Return the [X, Y] coordinate for the center point of the cell that contains the specified text.  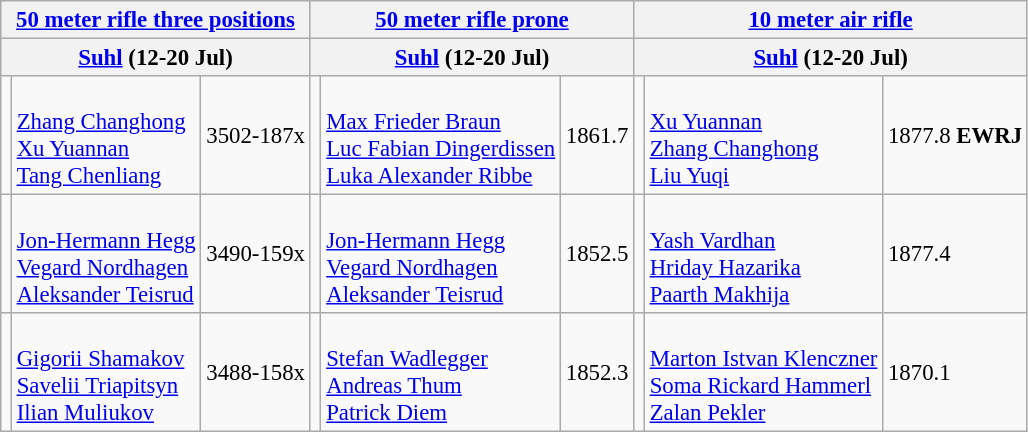
10 meter air rifle [831, 20]
3502-187x [256, 136]
3490-159x [256, 254]
1877.8 EWRJ [956, 136]
1870.1 [956, 372]
1852.5 [598, 254]
Zhang ChanghongXu YuannanTang Chenliang [106, 136]
3488-158x [256, 372]
1852.3 [598, 372]
1877.4 [956, 254]
Gigorii ShamakovSavelii TriapitsynIlian Muliukov [106, 372]
Yash VardhanHriday HazarikaPaarth Makhija [763, 254]
50 meter rifle three positions [156, 20]
Stefan WadleggerAndreas ThumPatrick Diem [441, 372]
Marton Istvan KlencznerSoma Rickard HammerlZalan Pekler [763, 372]
Xu YuannanZhang ChanghongLiu Yuqi [763, 136]
50 meter rifle prone [472, 20]
1861.7 [598, 136]
Max Frieder BraunLuc Fabian DingerdissenLuka Alexander Ribbe [441, 136]
